Find where the given text appears and provide that cell's center as [x, y] coordinate. 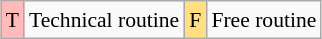
T [12, 20]
Free routine [264, 20]
Technical routine [104, 20]
F [195, 20]
